Locate the cell with the specified text and output its [x, y] center coordinate. 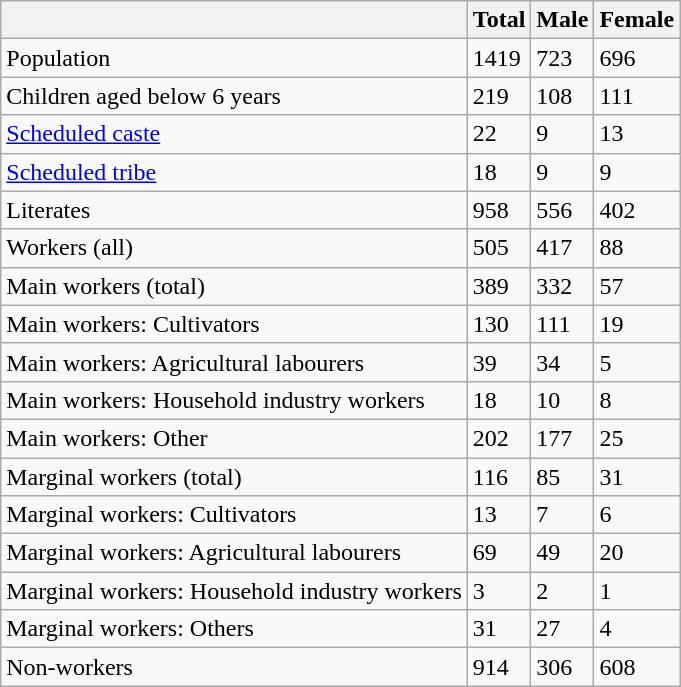
Marginal workers: Agricultural labourers [234, 553]
Male [562, 20]
Main workers: Cultivators [234, 324]
Marginal workers: Others [234, 629]
Marginal workers (total) [234, 477]
4 [637, 629]
202 [499, 438]
1419 [499, 58]
6 [637, 515]
Main workers: Agricultural labourers [234, 362]
34 [562, 362]
Workers (all) [234, 248]
219 [499, 96]
25 [637, 438]
130 [499, 324]
Scheduled caste [234, 134]
10 [562, 400]
556 [562, 210]
402 [637, 210]
2 [562, 591]
332 [562, 286]
914 [499, 667]
Population [234, 58]
7 [562, 515]
108 [562, 96]
20 [637, 553]
958 [499, 210]
505 [499, 248]
306 [562, 667]
389 [499, 286]
Total [499, 20]
88 [637, 248]
27 [562, 629]
85 [562, 477]
1 [637, 591]
22 [499, 134]
608 [637, 667]
3 [499, 591]
Non-workers [234, 667]
8 [637, 400]
69 [499, 553]
57 [637, 286]
5 [637, 362]
Marginal workers: Household industry workers [234, 591]
417 [562, 248]
Marginal workers: Cultivators [234, 515]
177 [562, 438]
Female [637, 20]
Main workers: Household industry workers [234, 400]
39 [499, 362]
Main workers: Other [234, 438]
Children aged below 6 years [234, 96]
Main workers (total) [234, 286]
696 [637, 58]
Literates [234, 210]
116 [499, 477]
19 [637, 324]
723 [562, 58]
49 [562, 553]
Scheduled tribe [234, 172]
